Return (x, y) of the center of cell containing provided text 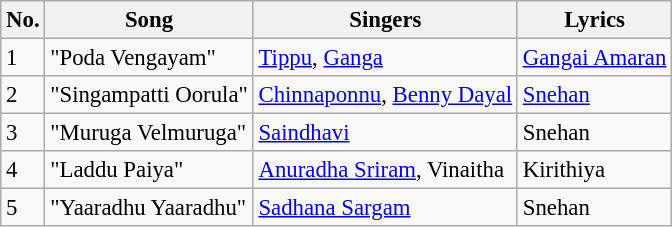
No. (23, 20)
Sadhana Sargam (385, 208)
Song (149, 20)
"Poda Vengayam" (149, 58)
3 (23, 133)
"Yaaradhu Yaaradhu" (149, 208)
Tippu, Ganga (385, 58)
Anuradha Sriram, Vinaitha (385, 170)
Lyrics (594, 20)
4 (23, 170)
"Singampatti Oorula" (149, 95)
"Laddu Paiya" (149, 170)
1 (23, 58)
Saindhavi (385, 133)
5 (23, 208)
Gangai Amaran (594, 58)
"Muruga Velmuruga" (149, 133)
2 (23, 95)
Singers (385, 20)
Chinnaponnu, Benny Dayal (385, 95)
Kirithiya (594, 170)
